Determine the (x, y) coordinate at the center of the cell enclosing the given text.  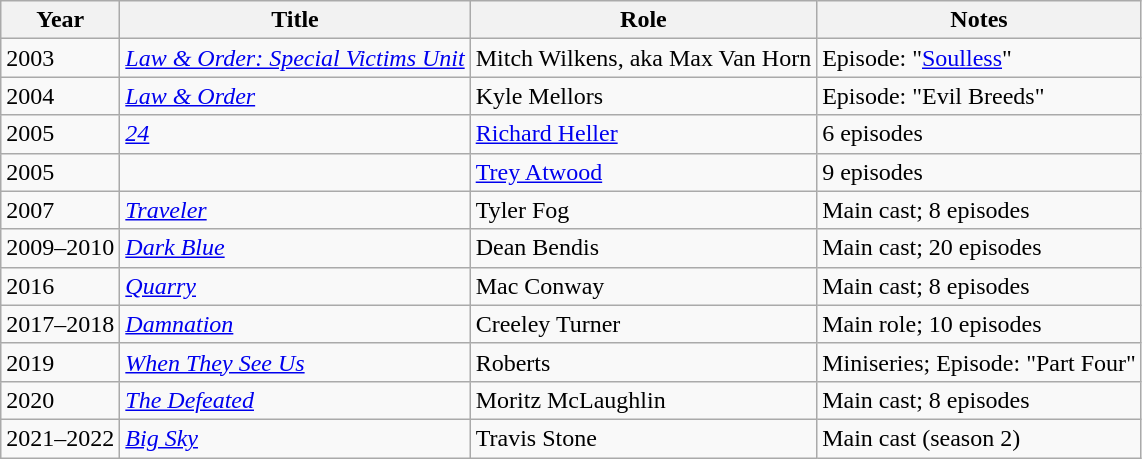
Title (295, 20)
Big Sky (295, 438)
2019 (60, 362)
Kyle Mellors (643, 96)
Travis Stone (643, 438)
Dark Blue (295, 248)
Main cast; 20 episodes (980, 248)
When They See Us (295, 362)
Creeley Turner (643, 324)
Law & Order: Special Victims Unit (295, 58)
Notes (980, 20)
2021–2022 (60, 438)
Tyler Fog (643, 210)
2004 (60, 96)
Roberts (643, 362)
9 episodes (980, 172)
24 (295, 134)
6 episodes (980, 134)
2017–2018 (60, 324)
Main role; 10 episodes (980, 324)
Moritz McLaughlin (643, 400)
Mac Conway (643, 286)
2020 (60, 400)
Law & Order (295, 96)
Role (643, 20)
Traveler (295, 210)
Miniseries; Episode: "Part Four" (980, 362)
Year (60, 20)
Dean Bendis (643, 248)
Damnation (295, 324)
Richard Heller (643, 134)
Trey Atwood (643, 172)
Episode: "Soulless" (980, 58)
Mitch Wilkens, aka Max Van Horn (643, 58)
Main cast (season 2) (980, 438)
2016 (60, 286)
2009–2010 (60, 248)
Episode: "Evil Breeds" (980, 96)
2007 (60, 210)
2003 (60, 58)
The Defeated (295, 400)
Quarry (295, 286)
